Extract the [x, y] coordinate from the center of the cell holding the provided text.  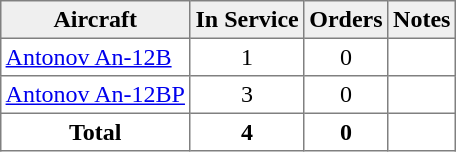
Notes [422, 20]
Orders [346, 20]
Antonov An-12BP [95, 95]
Aircraft [95, 20]
3 [247, 95]
4 [247, 132]
Antonov An-12B [95, 57]
Total [95, 132]
In Service [247, 20]
1 [247, 57]
